Scan for the cell matching the given text and deliver its [x, y] coordinate at center. 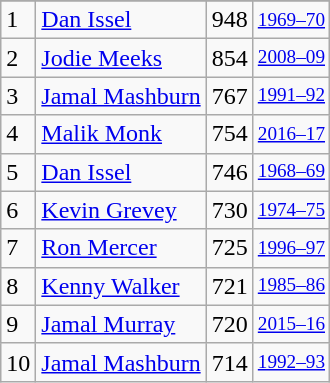
948 [230, 20]
1969–70 [291, 20]
Kenny Walker [121, 286]
725 [230, 248]
1992–93 [291, 362]
Malik Monk [121, 134]
1991–92 [291, 96]
730 [230, 210]
1 [18, 20]
721 [230, 286]
Kevin Grevey [121, 210]
Ron Mercer [121, 248]
5 [18, 172]
Jodie Meeks [121, 58]
1974–75 [291, 210]
2008–09 [291, 58]
854 [230, 58]
1996–97 [291, 248]
2015–16 [291, 324]
1968–69 [291, 172]
767 [230, 96]
3 [18, 96]
4 [18, 134]
1985–86 [291, 286]
754 [230, 134]
Jamal Murray [121, 324]
8 [18, 286]
9 [18, 324]
720 [230, 324]
7 [18, 248]
2016–17 [291, 134]
2 [18, 58]
714 [230, 362]
10 [18, 362]
746 [230, 172]
6 [18, 210]
